Return the (x, y) coordinate for the center point of the cell that contains the specified text.  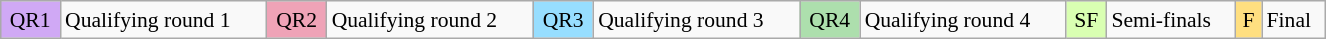
QR3 (563, 20)
Semi-finals (1170, 20)
Qualifying round 3 (696, 20)
Qualifying round 4 (964, 20)
SF (1086, 20)
QR1 (30, 20)
QR4 (830, 20)
Final (1294, 20)
F (1248, 20)
QR2 (297, 20)
Qualifying round 2 (430, 20)
Qualifying round 1 (164, 20)
